Return the [x, y] coordinate for the center point of the cell that contains the specified text.  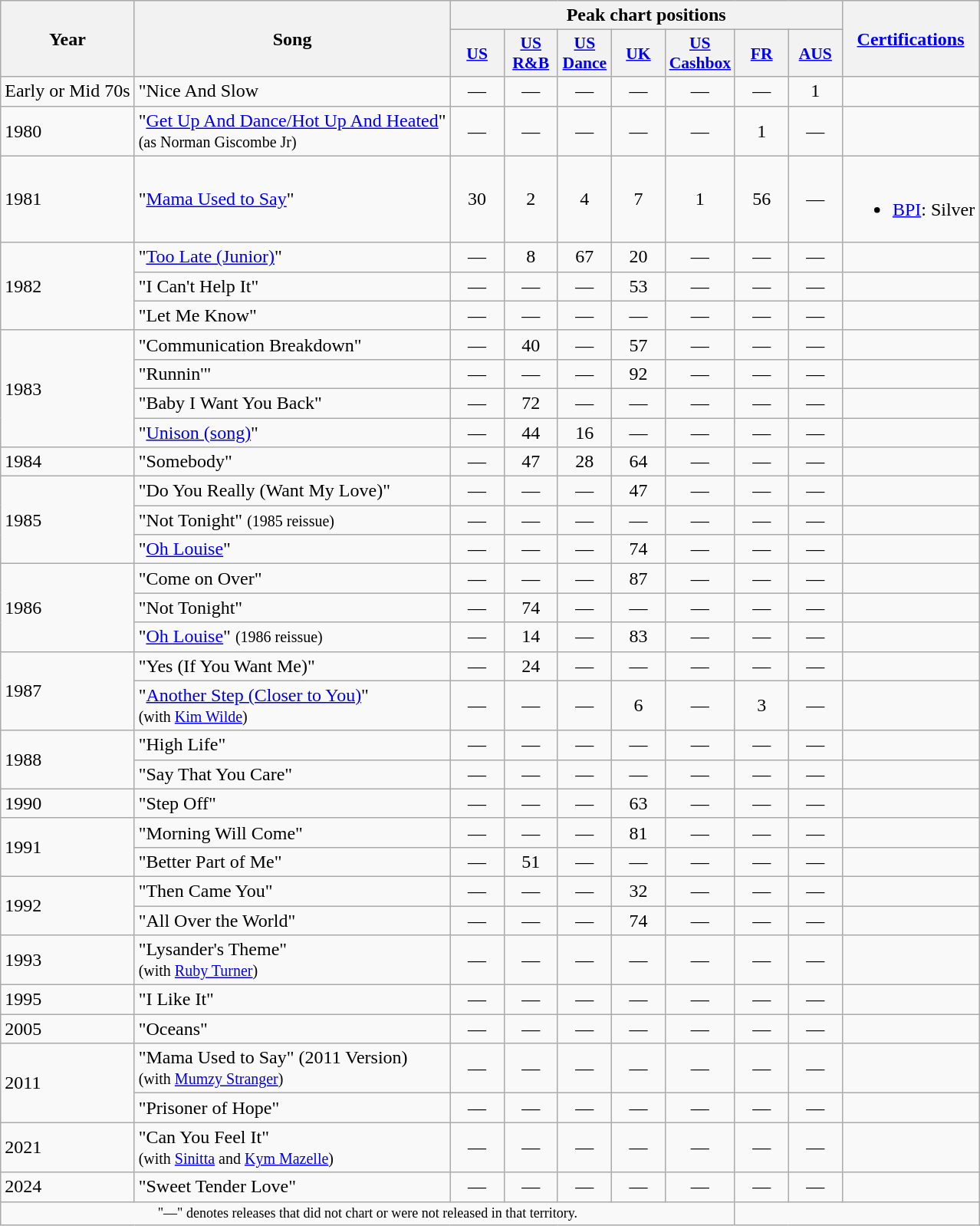
6 [638, 706]
AUS [815, 54]
67 [584, 257]
"Prisoner of Hope" [292, 1108]
7 [638, 199]
"Step Off" [292, 803]
32 [638, 891]
"Communication Breakdown" [292, 344]
"Yes (If You Want Me)" [292, 666]
1991 [67, 847]
US [477, 54]
20 [638, 257]
40 [531, 344]
2 [531, 199]
Song [292, 38]
"Oceans" [292, 1029]
4 [584, 199]
81 [638, 832]
"Not Tonight" [292, 608]
"Runnin'" [292, 374]
"Not Tonight" (1985 reissue) [292, 520]
2011 [67, 1083]
1993 [67, 961]
64 [638, 462]
Certifications [910, 38]
"—" denotes releases that did not chart or were not released in that territory. [368, 1214]
Early or Mid 70s [67, 91]
"Mama Used to Say" [292, 199]
US R&B [531, 54]
51 [531, 862]
1986 [67, 608]
"Get Up And Dance/Hot Up And Heated"(as Norman Giscombe Jr) [292, 130]
"High Life" [292, 745]
1990 [67, 803]
"Baby I Want You Back" [292, 403]
Peak chart positions [646, 15]
"Sweet Tender Love" [292, 1187]
"Morning Will Come" [292, 832]
1981 [67, 199]
"Nice And Slow [292, 91]
44 [531, 432]
83 [638, 637]
"Unison (song)" [292, 432]
1980 [67, 130]
2024 [67, 1187]
"Mama Used to Say" (2011 Version)(with Mumzy Stranger) [292, 1068]
"Come on Over" [292, 578]
1983 [67, 388]
24 [531, 666]
28 [584, 462]
1995 [67, 1000]
"All Over the World" [292, 920]
"Then Came You" [292, 891]
2021 [67, 1148]
57 [638, 344]
"Say That You Care" [292, 774]
63 [638, 803]
3 [761, 706]
1984 [67, 462]
Year [67, 38]
2005 [67, 1029]
8 [531, 257]
"Better Part of Me" [292, 862]
"I Can't Help It" [292, 286]
"Too Late (Junior)" [292, 257]
87 [638, 578]
FR [761, 54]
"Somebody" [292, 462]
92 [638, 374]
"Another Step (Closer to You)"(with Kim Wilde) [292, 706]
"Oh Louise" [292, 549]
BPI: Silver [910, 199]
1987 [67, 690]
US Dance [584, 54]
"Let Me Know" [292, 315]
1982 [67, 286]
53 [638, 286]
30 [477, 199]
"Can You Feel It" (with Sinitta and Kym Mazelle) [292, 1148]
"Lysander's Theme"(with Ruby Turner) [292, 961]
UK [638, 54]
"Do You Really (Want My Love)" [292, 491]
1992 [67, 905]
1988 [67, 760]
56 [761, 199]
14 [531, 637]
1985 [67, 520]
16 [584, 432]
72 [531, 403]
US Cashbox [701, 54]
"I Like It" [292, 1000]
"Oh Louise" (1986 reissue) [292, 637]
